Output the [x, y] coordinate of the center of the cell containing the given text.  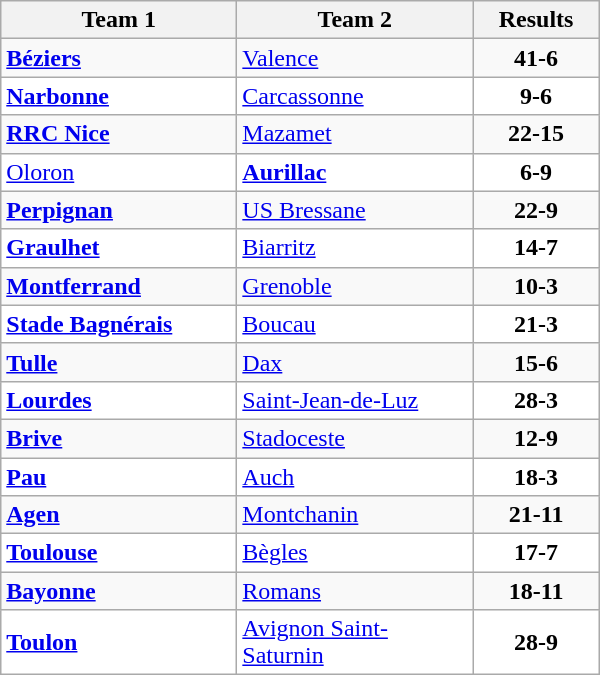
Saint-Jean-de-Luz [355, 400]
Carcassonne [355, 96]
Lourdes [119, 400]
Pau [119, 477]
Narbonne [119, 96]
Oloron [119, 172]
Graulhet [119, 248]
Stadoceste [355, 438]
Biarritz [355, 248]
RRC Nice [119, 134]
21-3 [536, 324]
22-9 [536, 210]
Béziers [119, 58]
US Bressane [355, 210]
9-6 [536, 96]
Auch [355, 477]
Bayonne [119, 591]
Romans [355, 591]
18-3 [536, 477]
41-6 [536, 58]
15-6 [536, 362]
Toulouse [119, 553]
22-15 [536, 134]
Toulon [119, 642]
Results [536, 20]
18-11 [536, 591]
Avignon Saint-Saturnin [355, 642]
Stade Bagnérais [119, 324]
17-7 [536, 553]
Montferrand [119, 286]
Brive [119, 438]
Agen [119, 515]
6-9 [536, 172]
12-9 [536, 438]
Mazamet [355, 134]
Team 2 [355, 20]
Tulle [119, 362]
28-3 [536, 400]
14-7 [536, 248]
Boucau [355, 324]
Aurillac [355, 172]
10-3 [536, 286]
Perpignan [119, 210]
Valence [355, 58]
Bègles [355, 553]
Dax [355, 362]
Grenoble [355, 286]
Montchanin [355, 515]
Team 1 [119, 20]
28-9 [536, 642]
21-11 [536, 515]
